Pinpoint the cell where the given text exists, returning its [X, Y] midpoint coordinate. 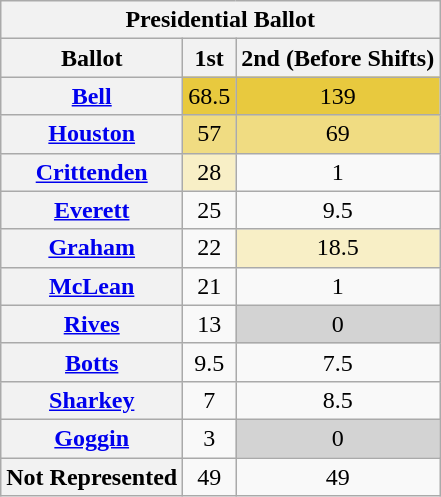
68.5 [210, 96]
1st [210, 58]
Presidential Ballot [220, 20]
57 [210, 134]
25 [210, 210]
21 [210, 286]
Everett [92, 210]
Graham [92, 248]
Crittenden [92, 172]
Botts [92, 362]
69 [338, 134]
Houston [92, 134]
139 [338, 96]
7 [210, 400]
22 [210, 248]
13 [210, 324]
8.5 [338, 400]
Goggin [92, 438]
Not Represented [92, 477]
Sharkey [92, 400]
Ballot [92, 58]
28 [210, 172]
Bell [92, 96]
Rives [92, 324]
2nd (Before Shifts) [338, 58]
18.5 [338, 248]
3 [210, 438]
7.5 [338, 362]
McLean [92, 286]
